Output the [x, y] coordinate of the center of the cell containing the given text.  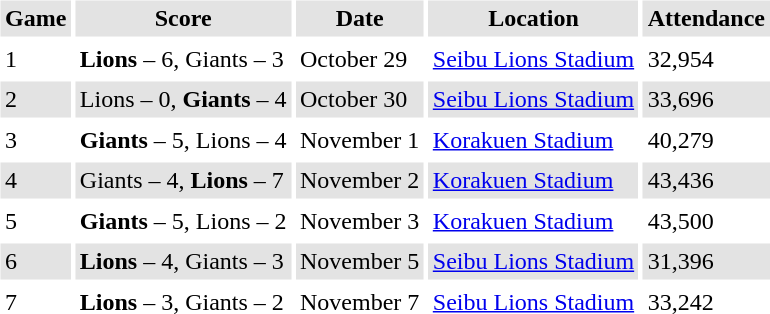
5 [35, 221]
Giants – 4, Lions – 7 [183, 180]
32,954 [706, 59]
November 5 [360, 262]
1 [35, 59]
Giants – 5, Lions – 4 [183, 140]
43,436 [706, 180]
Score [183, 18]
4 [35, 180]
40,279 [706, 140]
33,696 [706, 100]
Location [533, 18]
November 2 [360, 180]
October 29 [360, 59]
31,396 [706, 262]
Attendance [706, 18]
6 [35, 262]
November 1 [360, 140]
Date [360, 18]
Lions – 6, Giants – 3 [183, 59]
Giants – 5, Lions – 2 [183, 221]
43,500 [706, 221]
October 30 [360, 100]
Lions – 0, Giants – 4 [183, 100]
Lions – 4, Giants – 3 [183, 262]
3 [35, 140]
November 3 [360, 221]
Game [35, 18]
2 [35, 100]
